Pinpoint the cell where the given text exists, returning its (X, Y) midpoint coordinate. 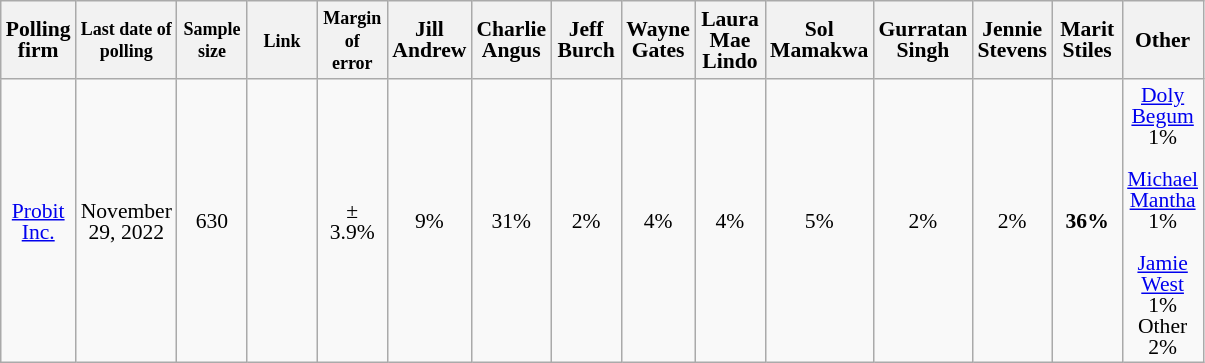
Marit Stiles (1087, 40)
Jeff Burch (586, 40)
Jennie Stevens (1012, 40)
Other (1162, 40)
Laura Mae Lindo (730, 40)
Margin of error (352, 40)
Jill Andrew (429, 40)
Sol Mamakwa (819, 40)
5% (819, 220)
Doly Begum 1%Michael Mantha 1%Jamie West 1%Other 2% (1162, 220)
Polling firm (38, 40)
Sample size (212, 40)
630 (212, 220)
Last date of polling (126, 40)
Link (282, 40)
9% (429, 220)
Gurratan Singh (922, 40)
31% (511, 220)
Wayne Gates (658, 40)
Charlie Angus (511, 40)
Probit Inc. (38, 220)
November 29, 2022 (126, 220)
36% (1087, 220)
± 3.9% (352, 220)
